Provide the [x, y] coordinate of the cell's center where the given text is located.  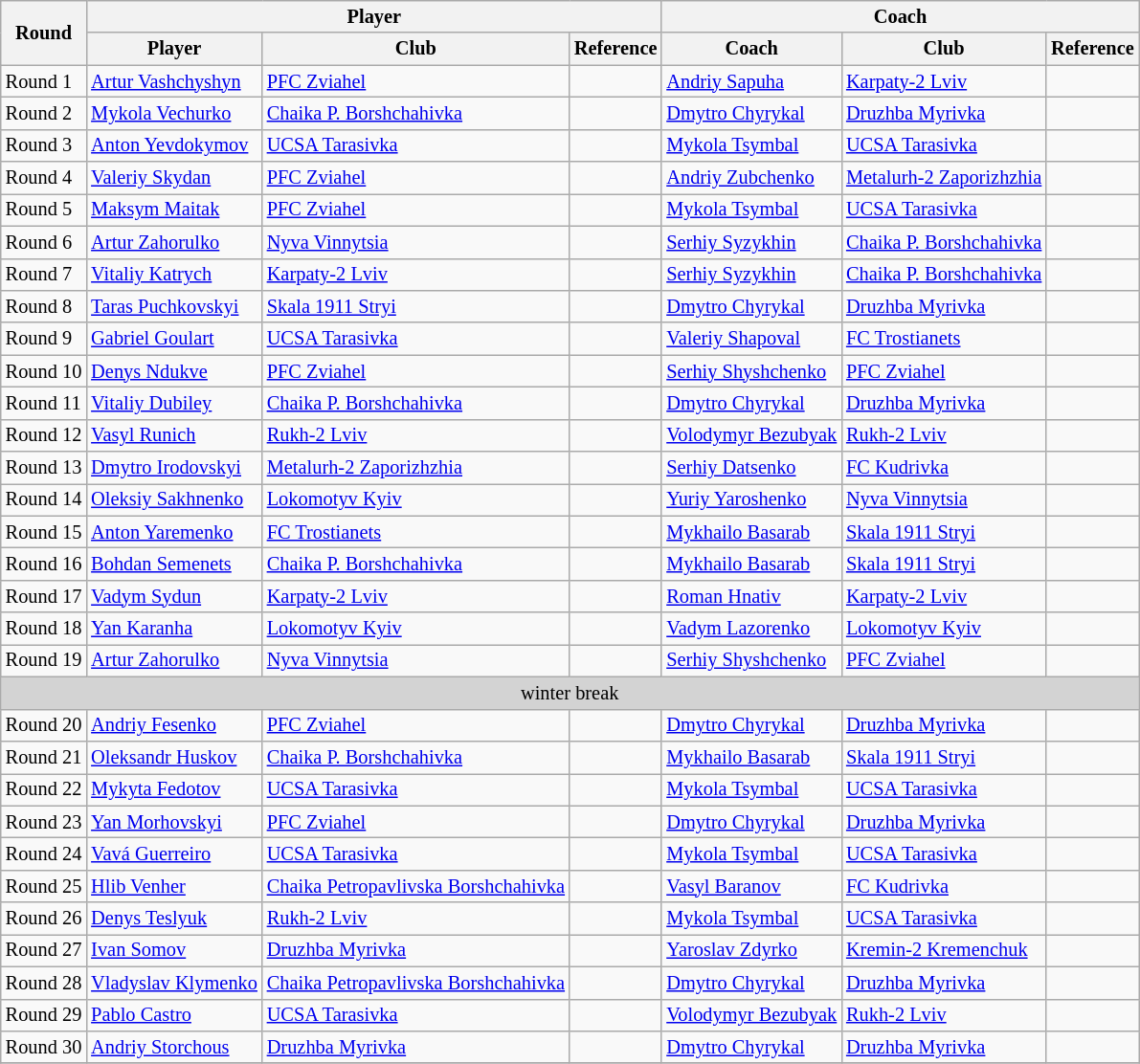
Vitaliy Katrych [174, 275]
Round 22 [44, 789]
Round 24 [44, 853]
Andriy Sapuha [751, 81]
Vavá Guerreiro [174, 853]
Round 5 [44, 210]
Round 4 [44, 178]
Round 12 [44, 435]
Andriy Fesenko [174, 725]
Round 11 [44, 403]
Denys Ndukve [174, 371]
Valeriy Shapoval [751, 339]
Yan Karanha [174, 629]
Denys Teslyuk [174, 919]
Vladyslav Klymenko [174, 983]
Valeriy Skydan [174, 178]
Andriy Zubchenko [751, 178]
Kremin-2 Kremenchuk [944, 950]
Vitaliy Dubiley [174, 403]
Mykola Vechurko [174, 113]
Round 10 [44, 371]
Mykyta Fedotov [174, 789]
Maksym Maitak [174, 210]
Vasyl Baranov [751, 886]
Hlib Venher [174, 886]
Round 16 [44, 564]
Andriy Storchous [174, 1047]
winter break [570, 693]
Round [44, 33]
Round 6 [44, 242]
Taras Puchkovskyi [174, 306]
Anton Yaremenko [174, 532]
Round 28 [44, 983]
Round 8 [44, 306]
Round 3 [44, 145]
Round 20 [44, 725]
Oleksiy Sakhnenko [174, 499]
Round 9 [44, 339]
Yuriy Yaroshenko [751, 499]
Round 1 [44, 81]
Round 21 [44, 757]
Anton Yevdokymov [174, 145]
Dmytro Irodovskyi [174, 468]
Round 17 [44, 596]
Round 7 [44, 275]
Round 2 [44, 113]
Round 13 [44, 468]
Round 27 [44, 950]
Round 26 [44, 919]
Round 18 [44, 629]
Bohdan Semenets [174, 564]
Yan Morhovskyi [174, 822]
Yaroslav Zdyrko [751, 950]
Roman Hnativ [751, 596]
Round 23 [44, 822]
Vadym Sydun [174, 596]
Round 14 [44, 499]
Round 25 [44, 886]
Round 15 [44, 532]
Vadym Lazorenko [751, 629]
Gabriel Goulart [174, 339]
Ivan Somov [174, 950]
Oleksandr Huskov [174, 757]
Artur Vashchyshyn [174, 81]
Round 30 [44, 1047]
Round 29 [44, 1015]
Serhiy Datsenko [751, 468]
Round 19 [44, 660]
Pablo Castro [174, 1015]
Vasyl Runich [174, 435]
